Provide the (X, Y) coordinate of the cell's center where the given text is located.  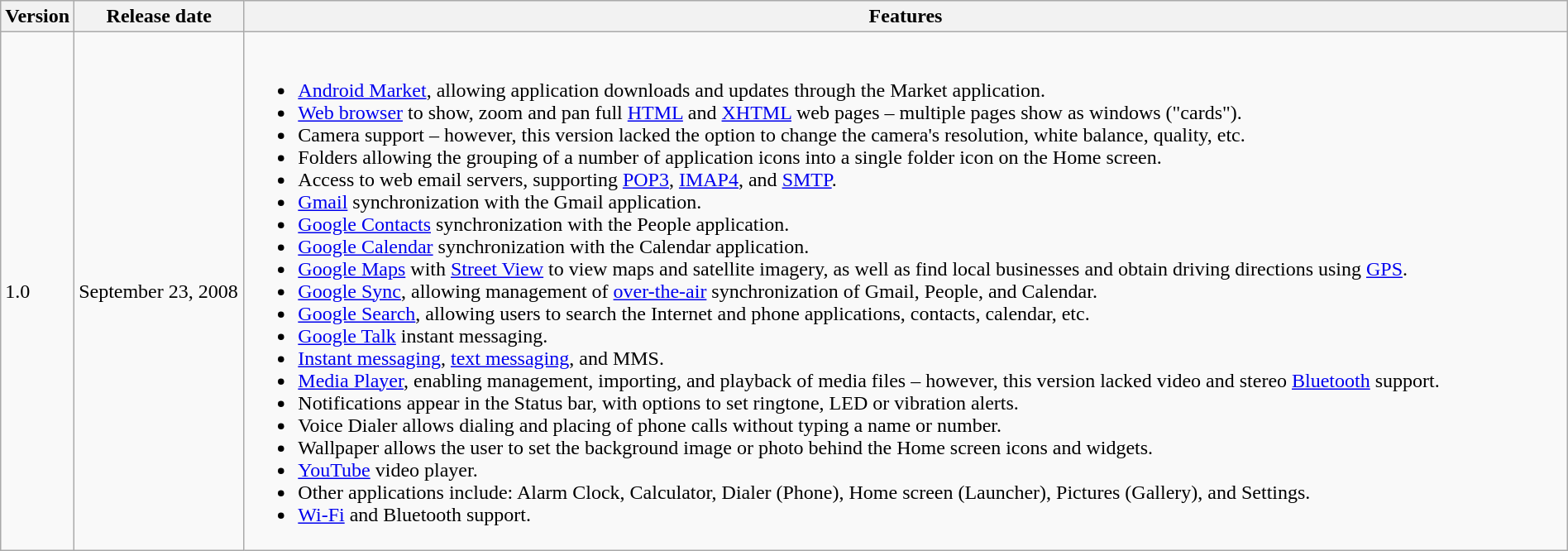
Version (38, 17)
September 23, 2008 (159, 291)
Release date (159, 17)
Features (906, 17)
1.0 (38, 291)
